Find where the given text appears and provide that cell's center as (X, Y) coordinate. 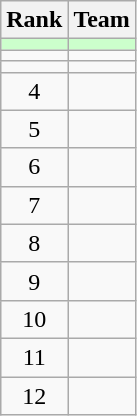
5 (34, 129)
Team (102, 20)
4 (34, 91)
6 (34, 167)
7 (34, 205)
12 (34, 395)
11 (34, 357)
Rank (34, 20)
10 (34, 319)
8 (34, 243)
9 (34, 281)
